Capture the cell that displays the provided text and extract its [X, Y] central coordinate. 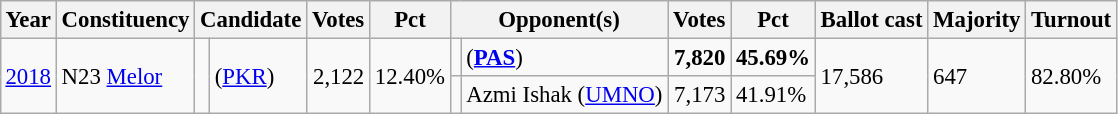
(PAS) [564, 57]
17,586 [871, 76]
Candidate [251, 20]
2018 [28, 76]
12.40% [410, 76]
(PKR) [258, 76]
45.69% [774, 57]
Constituency [125, 20]
Year [28, 20]
Opponent(s) [558, 20]
82.80% [1072, 76]
Azmi Ishak (UMNO) [564, 95]
2,122 [338, 76]
Majority [977, 20]
647 [977, 76]
Turnout [1072, 20]
41.91% [774, 95]
Ballot cast [871, 20]
7,820 [700, 57]
N23 Melor [125, 76]
7,173 [700, 95]
